Return the (X, Y) coordinate for the center point of the cell that contains the specified text.  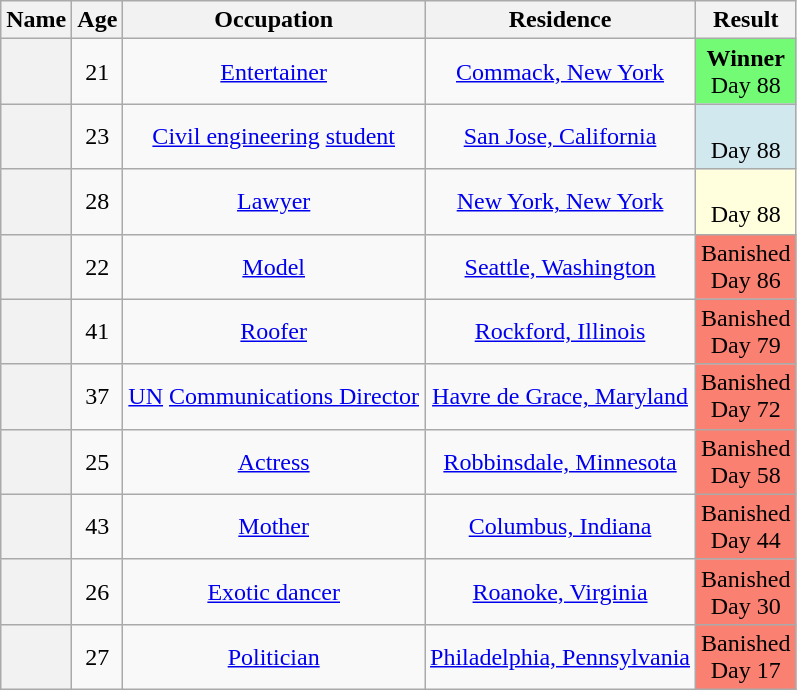
27 (98, 656)
WinnerDay 88 (746, 72)
Rockford, Illinois (560, 332)
21 (98, 72)
Columbus, Indiana (560, 526)
Mother (274, 526)
Robbinsdale, Minnesota (560, 462)
Politician (274, 656)
Age (98, 20)
Roanoke, Virginia (560, 592)
Roofer (274, 332)
Residence (560, 20)
22 (98, 266)
BanishedDay 72 (746, 396)
25 (98, 462)
BanishedDay 79 (746, 332)
Actress (274, 462)
Seattle, Washington (560, 266)
Entertainer (274, 72)
New York, New York (560, 202)
Philadelphia, Pennsylvania (560, 656)
Civil engineering student (274, 136)
BanishedDay 30 (746, 592)
BanishedDay 58 (746, 462)
BanishedDay 44 (746, 526)
23 (98, 136)
UN Communications Director (274, 396)
BanishedDay 17 (746, 656)
San Jose, California (560, 136)
41 (98, 332)
BanishedDay 86 (746, 266)
Occupation (274, 20)
Havre de Grace, Maryland (560, 396)
37 (98, 396)
Exotic dancer (274, 592)
Name (36, 20)
Model (274, 266)
28 (98, 202)
Result (746, 20)
43 (98, 526)
Lawyer (274, 202)
26 (98, 592)
Commack, New York (560, 72)
